Scan for the cell matching the given text and deliver its [x, y] coordinate at center. 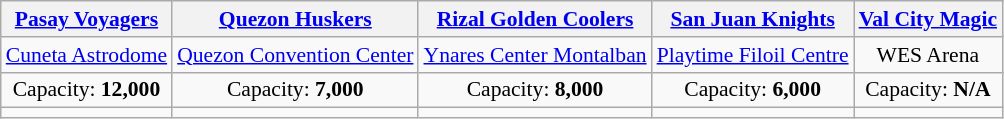
Quezon Convention Center [295, 55]
Capacity: N/A [928, 90]
WES Arena [928, 55]
Rizal Golden Coolers [534, 19]
Ynares Center Montalban [534, 55]
Quezon Huskers [295, 19]
Playtime Filoil Centre [753, 55]
Capacity: 8,000 [534, 90]
Cuneta Astrodome [86, 55]
San Juan Knights [753, 19]
Pasay Voyagers [86, 19]
Val City Magic [928, 19]
Capacity: 6,000 [753, 90]
Capacity: 7,000 [295, 90]
Capacity: 12,000 [86, 90]
